Scan for the cell matching the given text and deliver its [x, y] coordinate at center. 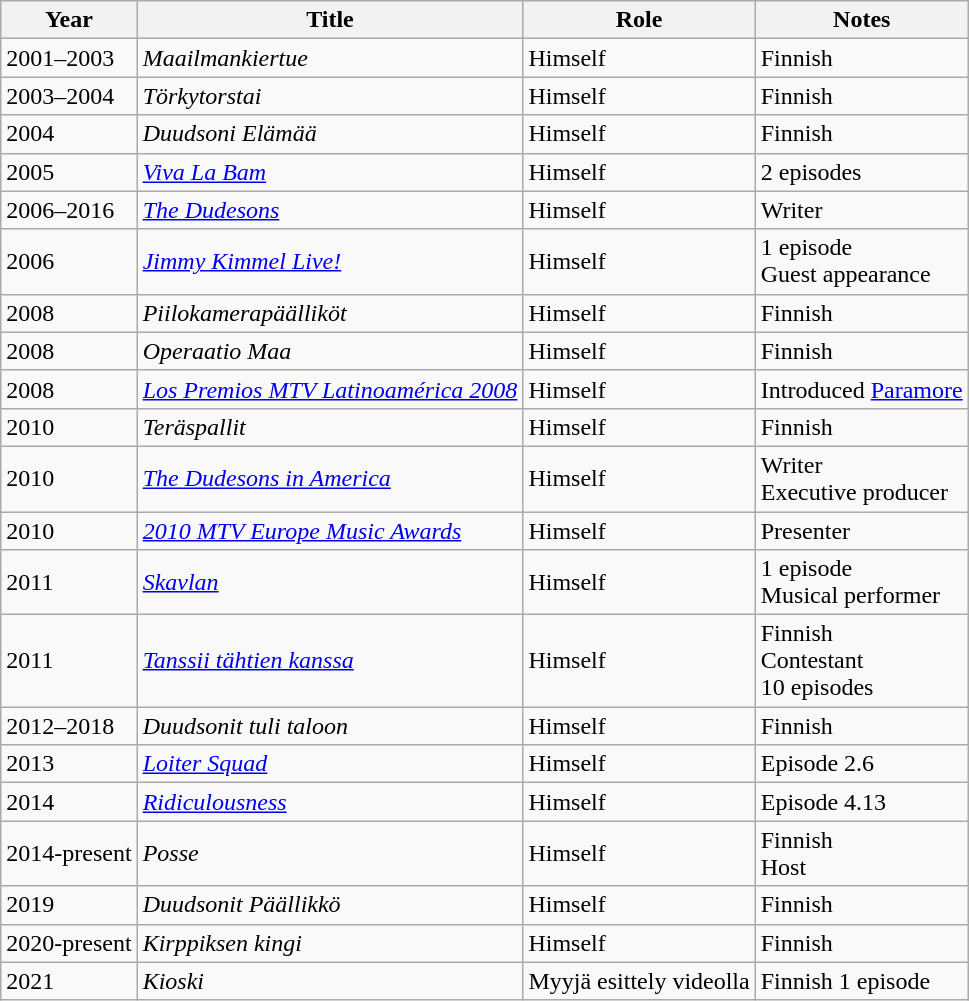
Presenter [862, 531]
FinnishContestant10 episodes [862, 661]
Maailmankiertue [330, 58]
2013 [69, 764]
2001–2003 [69, 58]
Episode 4.13 [862, 802]
Piilokamerapäälliköt [330, 313]
FinnishHost [862, 854]
Duudsonit tuli taloon [330, 726]
2003–2004 [69, 96]
1 episodeGuest appearance [862, 262]
Introduced Paramore [862, 389]
2004 [69, 134]
Title [330, 20]
Tanssii tähtien kanssa [330, 661]
Finnish 1 episode [862, 981]
2012–2018 [69, 726]
2014 [69, 802]
2 episodes [862, 172]
Duudsonit Päällikkö [330, 905]
Skavlan [330, 582]
Törkytorstai [330, 96]
2021 [69, 981]
Episode 2.6 [862, 764]
The Dudesons [330, 210]
Year [69, 20]
The Dudesons in America [330, 478]
Duudsoni Elämää [330, 134]
Kioski [330, 981]
Notes [862, 20]
Writer [862, 210]
2006–2016 [69, 210]
Myyjä esittely videolla [639, 981]
Ridiculousness [330, 802]
Viva La Bam [330, 172]
WriterExecutive producer [862, 478]
2020-present [69, 943]
Posse [330, 854]
Los Premios MTV Latinoamérica 2008 [330, 389]
2006 [69, 262]
Kirppiksen kingi [330, 943]
2010 MTV Europe Music Awards [330, 531]
1 episodeMusical performer [862, 582]
2014-present [69, 854]
Role [639, 20]
Jimmy Kimmel Live! [330, 262]
Loiter Squad [330, 764]
2019 [69, 905]
2005 [69, 172]
Teräspallit [330, 427]
Operaatio Maa [330, 351]
